Return (x, y) of the center of cell containing provided text 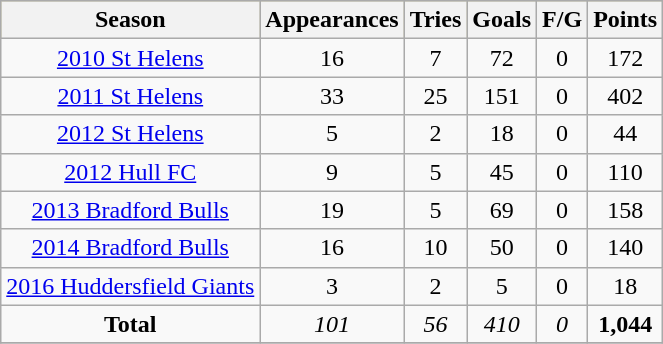
158 (626, 210)
172 (626, 58)
Tries (436, 20)
101 (332, 324)
Appearances (332, 20)
1,044 (626, 324)
Season (130, 20)
2012 St Helens (130, 134)
44 (626, 134)
56 (436, 324)
2014 Bradford Bulls (130, 248)
2010 St Helens (130, 58)
2016 Huddersfield Giants (130, 286)
10 (436, 248)
410 (502, 324)
F/G (562, 20)
Total (130, 324)
402 (626, 96)
110 (626, 172)
Goals (502, 20)
45 (502, 172)
33 (332, 96)
140 (626, 248)
3 (332, 286)
7 (436, 58)
151 (502, 96)
2013 Bradford Bulls (130, 210)
19 (332, 210)
9 (332, 172)
72 (502, 58)
69 (502, 210)
2012 Hull FC (130, 172)
50 (502, 248)
2011 St Helens (130, 96)
25 (436, 96)
Points (626, 20)
